Locate the cell with the specified text and output its (X, Y) center coordinate. 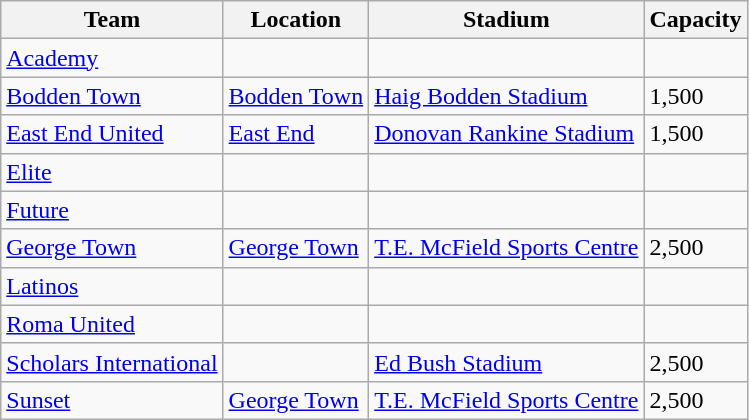
Haig Bodden Stadium (506, 96)
Capacity (696, 20)
Team (112, 20)
Future (112, 210)
Scholars International (112, 362)
Ed Bush Stadium (506, 362)
Latinos (112, 286)
Donovan Rankine Stadium (506, 134)
Sunset (112, 400)
Roma United (112, 324)
Academy (112, 58)
East End United (112, 134)
Location (296, 20)
East End (296, 134)
Stadium (506, 20)
Elite (112, 172)
